For the text-containing cell, return its midpoint in [X, Y] coordinate format. 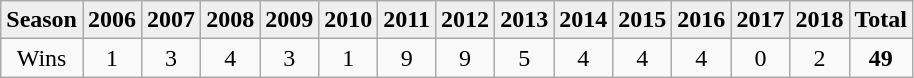
5 [524, 58]
2017 [760, 20]
2015 [642, 20]
2009 [290, 20]
49 [881, 58]
2013 [524, 20]
2011 [407, 20]
Wins [42, 58]
2018 [820, 20]
0 [760, 58]
2007 [172, 20]
Season [42, 20]
2006 [112, 20]
2010 [348, 20]
2 [820, 58]
2016 [702, 20]
Total [881, 20]
2012 [466, 20]
2014 [584, 20]
2008 [230, 20]
